For the text-containing cell, return its midpoint in [x, y] coordinate format. 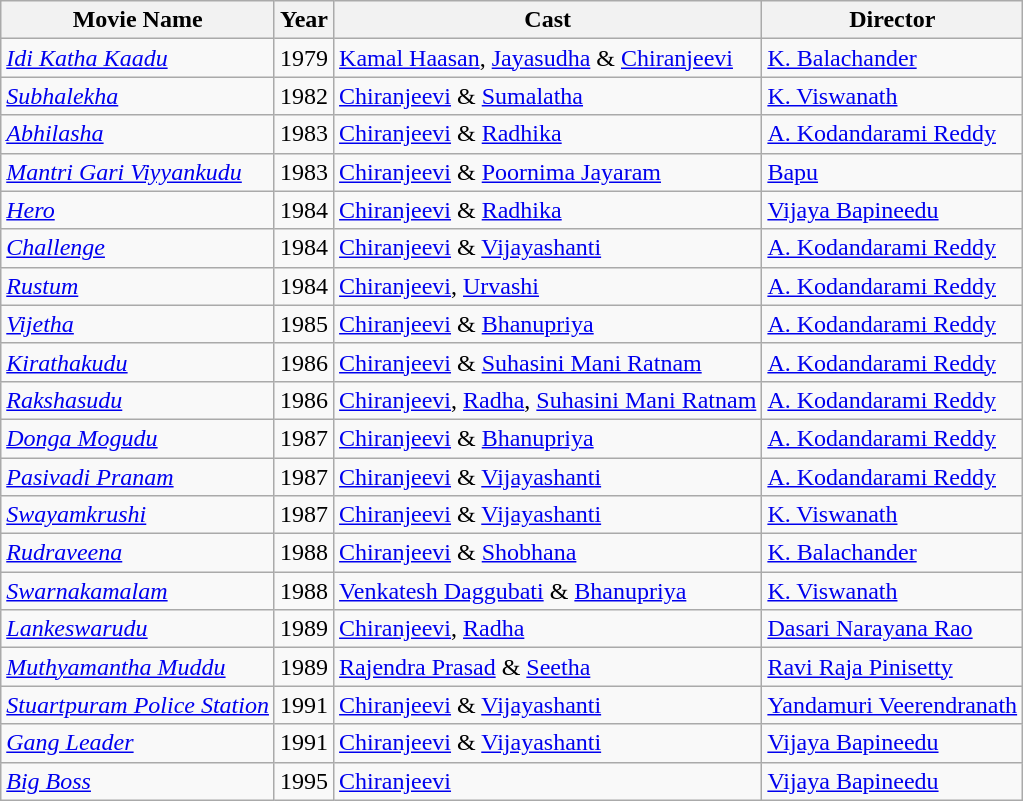
Chiranjeevi, Urvashi [548, 286]
Lankeswarudu [138, 629]
Chiranjeevi & Suhasini Mani Ratnam [548, 362]
1982 [304, 96]
Rustum [138, 286]
Donga Mogudu [138, 438]
Chiranjeevi & Shobhana [548, 553]
Yandamuri Veerendranath [892, 705]
Dasari Narayana Rao [892, 629]
Big Boss [138, 781]
Idi Katha Kaadu [138, 58]
Chiranjeevi, Radha [548, 629]
1995 [304, 781]
Pasivadi Pranam [138, 477]
Kirathakudu [138, 362]
Rakshasudu [138, 400]
Stuartpuram Police Station [138, 705]
Kamal Haasan, Jayasudha & Chiranjeevi [548, 58]
Swayamkrushi [138, 515]
Hero [138, 210]
Chiranjeevi & Poornima Jayaram [548, 172]
Abhilasha [138, 134]
Venkatesh Daggubati & Bhanupriya [548, 591]
Movie Name [138, 20]
Gang Leader [138, 743]
Year [304, 20]
Vijetha [138, 324]
1985 [304, 324]
1979 [304, 58]
Bapu [892, 172]
Ravi Raja Pinisetty [892, 667]
Rudraveena [138, 553]
Challenge [138, 248]
Director [892, 20]
Cast [548, 20]
Rajendra Prasad & Seetha [548, 667]
Muthyamantha Muddu [138, 667]
Swarnakamalam [138, 591]
Mantri Gari Viyyankudu [138, 172]
Subhalekha [138, 96]
Chiranjeevi & Sumalatha [548, 96]
Chiranjeevi [548, 781]
Chiranjeevi, Radha, Suhasini Mani Ratnam [548, 400]
